Detect which cell encompasses the target text, then output its [x, y] center coordinate. 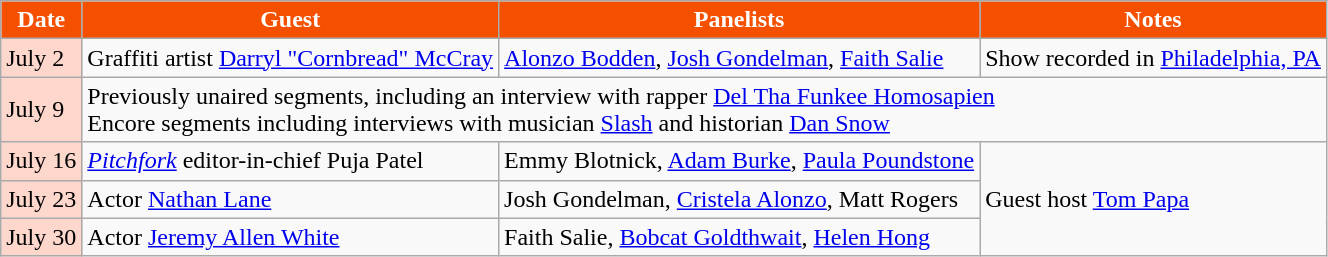
Date [42, 20]
Show recorded in Philadelphia, PA [1154, 58]
Notes [1154, 20]
July 9 [42, 110]
Graffiti artist Darryl "Cornbread" McCray [290, 58]
Guest host Tom Papa [1154, 199]
Actor Jeremy Allen White [290, 237]
July 23 [42, 199]
Panelists [740, 20]
Emmy Blotnick, Adam Burke, Paula Poundstone [740, 161]
Actor Nathan Lane [290, 199]
Alonzo Bodden, Josh Gondelman, Faith Salie [740, 58]
Pitchfork editor-in-chief Puja Patel [290, 161]
Josh Gondelman, Cristela Alonzo, Matt Rogers [740, 199]
July 2 [42, 58]
Guest [290, 20]
July 16 [42, 161]
July 30 [42, 237]
Faith Salie, Bobcat Goldthwait, Helen Hong [740, 237]
